Capture the cell that displays the provided text and extract its (x, y) central coordinate. 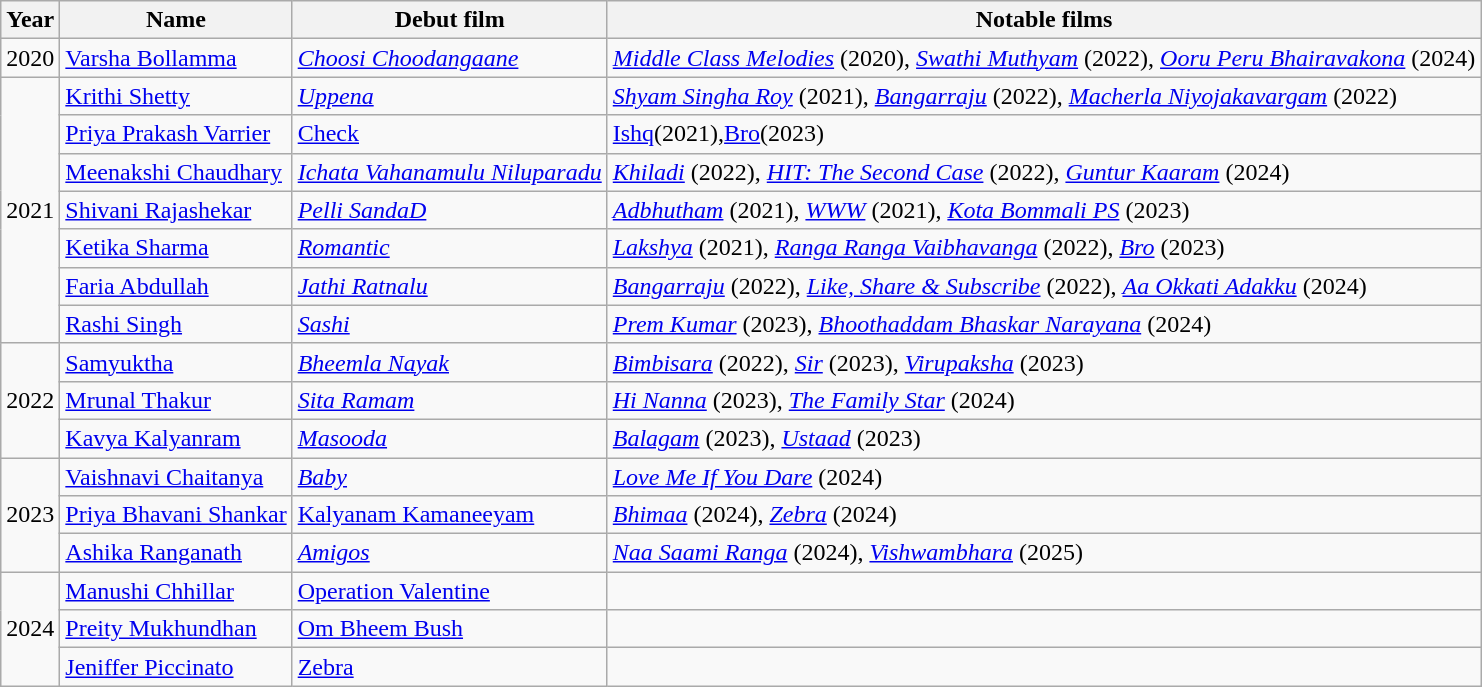
2020 (30, 58)
Mrunal Thakur (176, 400)
Sashi (450, 324)
Priya Bhavani Shankar (176, 515)
Bimbisara (2022), Sir (2023), Virupaksha (2023) (1044, 362)
Uppena (450, 96)
Middle Class Melodies (2020), Swathi Muthyam (2022), Ooru Peru Bhairavakona (2024) (1044, 58)
Shyam Singha Roy (2021), Bangarraju (2022), Macherla Niyojakavargam (2022) (1044, 96)
Amigos (450, 553)
Adbhutham (2021), WWW (2021), Kota Bommali PS (2023) (1044, 210)
Ashika Ranganath (176, 553)
Balagam (2023), Ustaad (2023) (1044, 438)
Vaishnavi Chaitanya (176, 477)
Masooda (450, 438)
Bheemla Nayak (450, 362)
Naa Saami Ranga (2024), Vishwambhara (2025) (1044, 553)
Ichata Vahanamulu Niluparadu (450, 172)
Bhimaa (2024), Zebra (2024) (1044, 515)
Name (176, 20)
Meenakshi Chaudhary (176, 172)
Zebra (450, 667)
Baby (450, 477)
Priya Prakash Varrier (176, 134)
Faria Abdullah (176, 286)
Love Me If You Dare (2024) (1044, 477)
Ketika Sharma (176, 248)
Krithi Shetty (176, 96)
Rashi Singh (176, 324)
Choosi Choodangaane (450, 58)
Kavya Kalyanram (176, 438)
Operation Valentine (450, 591)
Ishq(2021),Bro(2023) (1044, 134)
Romantic (450, 248)
Notable films (1044, 20)
2021 (30, 210)
Manushi Chhillar (176, 591)
Sita Ramam (450, 400)
Jeniffer Piccinato (176, 667)
Khiladi (2022), HIT: The Second Case (2022), Guntur Kaaram (2024) (1044, 172)
2023 (30, 515)
Om Bheem Bush (450, 629)
2024 (30, 629)
Prem Kumar (2023), Bhoothaddam Bhaskar Narayana (2024) (1044, 324)
Samyuktha (176, 362)
Kalyanam Kamaneeyam (450, 515)
Debut film (450, 20)
Bangarraju (2022), Like, Share & Subscribe (2022), Aa Okkati Adakku (2024) (1044, 286)
Varsha Bollamma (176, 58)
2022 (30, 400)
Check (450, 134)
Jathi Ratnalu (450, 286)
Lakshya (2021), Ranga Ranga Vaibhavanga (2022), Bro (2023) (1044, 248)
Year (30, 20)
Pelli SandaD (450, 210)
Shivani Rajashekar (176, 210)
Hi Nanna (2023), The Family Star (2024) (1044, 400)
Preity Mukhundhan (176, 629)
